Determine the [x, y] coordinate at the center of the cell enclosing the given text.  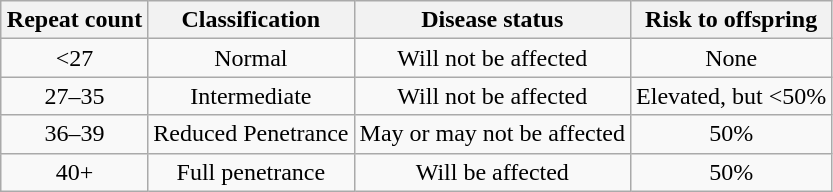
27–35 [74, 96]
Reduced Penetrance [251, 134]
Repeat count [74, 20]
None [732, 58]
Normal [251, 58]
Disease status [492, 20]
40+ [74, 172]
Classification [251, 20]
Full penetrance [251, 172]
Intermediate [251, 96]
Will be affected [492, 172]
Risk to offspring [732, 20]
Elevated, but <50% [732, 96]
36–39 [74, 134]
<27 [74, 58]
May or may not be affected [492, 134]
